For the text-containing cell, return its midpoint in [X, Y] coordinate format. 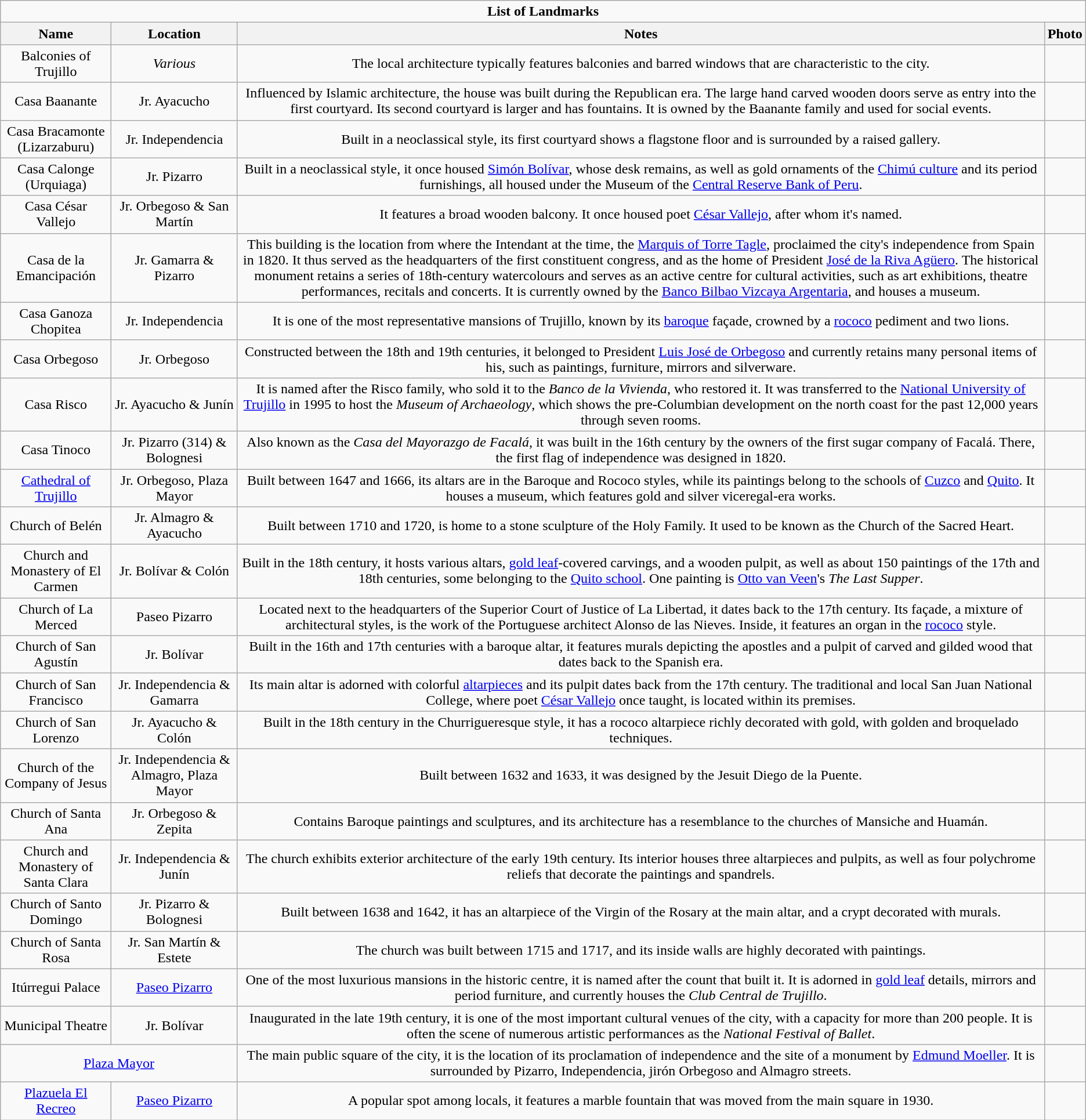
Casa Risco [56, 404]
Jr. Pizarro (314) & Bolognesi [174, 450]
Jr. San Martín & Estete [174, 950]
Jr. Gamarra & Pizarro [174, 268]
Jr. Orbegoso & Zepita [174, 821]
Casa Calonge (Urquiaga) [56, 176]
Jr. Pizarro [174, 176]
Jr. Ayacucho & Colón [174, 730]
Jr. Orbegoso & San Martín [174, 215]
Church of San Lorenzo [56, 730]
Church and Monastery of El Carmen [56, 571]
Church of Belén [56, 525]
Contains Baroque paintings and sculptures, and its architecture has a resemblance to the churches of Mansiche and Huamán. [640, 821]
A popular spot among locals, it features a marble fountain that was moved from the main square in 1930. [640, 1101]
Jr. Independencia & Junín [174, 867]
Jr. Almagro & Ayacucho [174, 525]
Casa Baanante [56, 101]
Cathedral of Trujillo [56, 487]
The church was built between 1715 and 1717, and its inside walls are highly decorated with paintings. [640, 950]
The local architecture typically features balconies and barred windows that are characteristic to the city. [640, 64]
Built in the 18th century in the Churrigueresque style, it has a rococo altarpiece richly decorated with gold, with golden and broquelado techniques. [640, 730]
Church of San Francisco [56, 693]
Plaza Mayor [119, 1063]
Church of Santo Domingo [56, 912]
It features a broad wooden balcony. It once housed poet César Vallejo, after whom it's named. [640, 215]
Jr. Ayacucho [174, 101]
Jr. Pizarro & Bolognesi [174, 912]
Church of La Merced [56, 617]
Photo [1065, 34]
Church of Santa Rosa [56, 950]
Casa Tinoco [56, 450]
Itúrregui Palace [56, 987]
Church of San Agustín [56, 654]
Jr. Orbegoso, Plaza Mayor [174, 487]
Notes [640, 34]
Built in a neoclassical style, its first courtyard shows a flagstone floor and is surrounded by a raised gallery. [640, 139]
Balconies of Trujillo [56, 64]
Jr. Orbegoso [174, 358]
List of Landmarks [543, 12]
It is one of the most representative mansions of Trujillo, known by its baroque façade, crowned by a rococo pediment and two lions. [640, 321]
Casa de la Emancipación [56, 268]
Name [56, 34]
Built between 1632 and 1633, it was designed by the Jesuit Diego de la Puente. [640, 775]
Location [174, 34]
Church of the Company of Jesus [56, 775]
Casa Orbegoso [56, 358]
Casa César Vallejo [56, 215]
Plazuela El Recreo [56, 1101]
Municipal Theatre [56, 1025]
Casa Bracamonte (Lizarzaburu) [56, 139]
Church and Monastery of Santa Clara [56, 867]
Jr. Bolívar & Colón [174, 571]
Jr. Ayacucho & Junín [174, 404]
Various [174, 64]
Jr. Independencia & Gamarra [174, 693]
Church of Santa Ana [56, 821]
Jr. Independencia & Almagro, Plaza Mayor [174, 775]
Casa Ganoza Chopitea [56, 321]
Built between 1638 and 1642, it has an altarpiece of the Virgin of the Rosary at the main altar, and a crypt decorated with murals. [640, 912]
Built between 1710 and 1720, is home to a stone sculpture of the Holy Family. It used to be known as the Church of the Sacred Heart. [640, 525]
